Scan for the cell matching the given text and deliver its [x, y] coordinate at center. 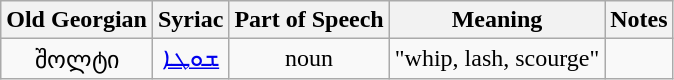
Old Georgian [77, 20]
"whip, lash, scourge" [497, 59]
Meaning [497, 20]
Syriac [190, 20]
noun [309, 59]
Part of Speech [309, 20]
შოლტი [77, 59]
Notes [639, 20]
ܫܘܛܐ [190, 59]
